Return [X, Y] of the center of cell containing provided text 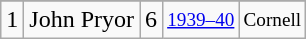
John Pryor [82, 20]
1939–40 [201, 20]
1 [12, 20]
6 [152, 20]
Cornell [272, 20]
